Determine the (x, y) coordinate at the center of the cell enclosing the given text.  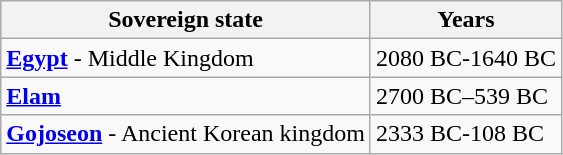
Gojoseon - Ancient Korean kingdom (186, 134)
2700 BC–539 BC (466, 96)
Years (466, 20)
Sovereign state (186, 20)
Egypt - Middle Kingdom (186, 58)
Elam (186, 96)
2333 BC-108 BC (466, 134)
2080 BC-1640 BC (466, 58)
